Return (X, Y) of the center of cell containing provided text 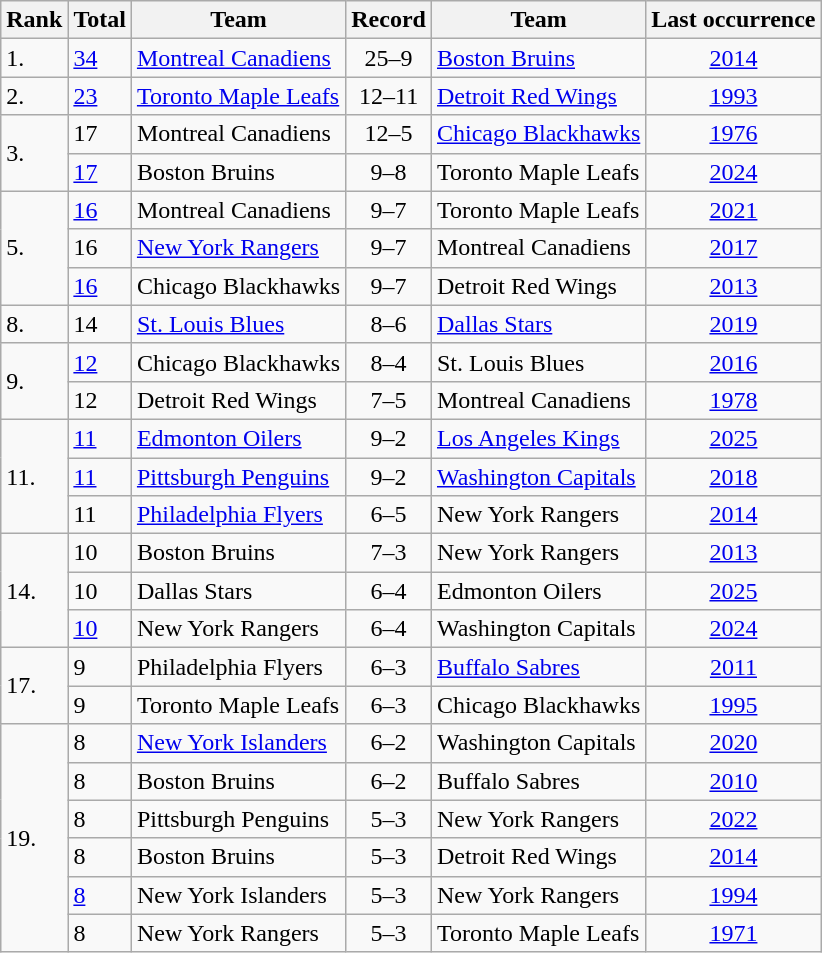
2018 (734, 477)
Last occurrence (734, 20)
11. (34, 476)
9. (34, 381)
2011 (734, 667)
1978 (734, 400)
Record (389, 20)
12–11 (389, 96)
8–4 (389, 362)
7–3 (389, 553)
25–9 (389, 58)
2. (34, 96)
9–8 (389, 172)
2010 (734, 781)
1994 (734, 895)
3. (34, 153)
6–5 (389, 515)
12–5 (389, 134)
2019 (734, 324)
5. (34, 248)
8. (34, 324)
34 (100, 58)
1976 (734, 134)
1. (34, 58)
23 (100, 96)
2022 (734, 819)
1993 (734, 96)
19. (34, 838)
2020 (734, 743)
17. (34, 686)
Los Angeles Kings (538, 438)
Total (100, 20)
14 (100, 324)
2021 (734, 210)
1995 (734, 705)
8–6 (389, 324)
1971 (734, 933)
2016 (734, 362)
7–5 (389, 400)
Rank (34, 20)
14. (34, 591)
2017 (734, 248)
